Search for the cell housing the specified text and yield its (X, Y) center coordinate. 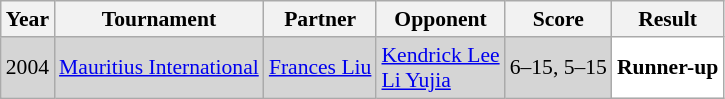
Kendrick Lee Li Yujia (440, 68)
Partner (320, 19)
Runner-up (668, 68)
Result (668, 19)
Opponent (440, 19)
2004 (28, 68)
Mauritius International (159, 68)
6–15, 5–15 (558, 68)
Tournament (159, 19)
Frances Liu (320, 68)
Year (28, 19)
Score (558, 19)
